Pinpoint the cell where the given text exists, returning its (X, Y) midpoint coordinate. 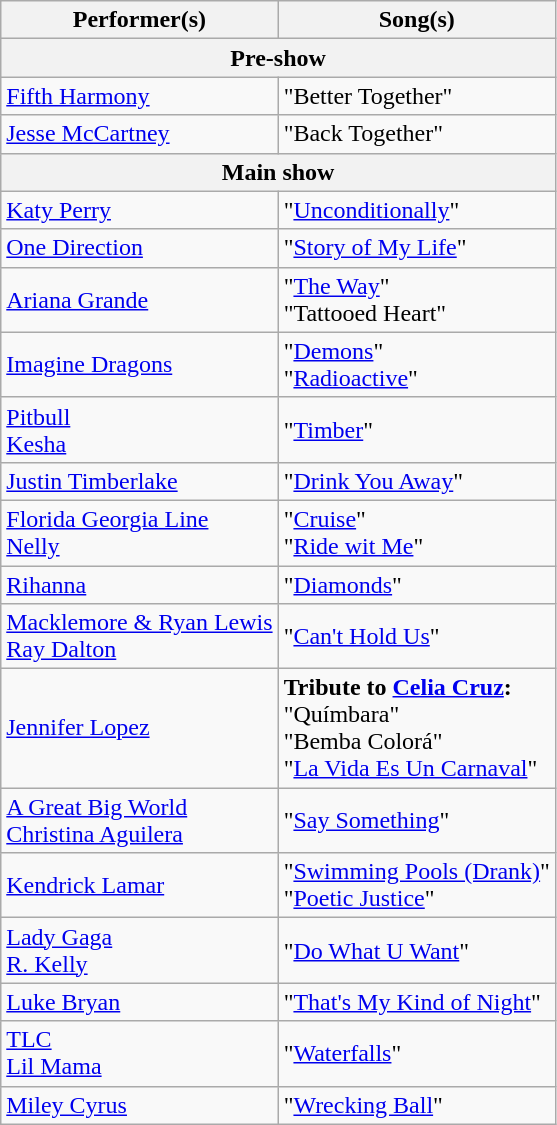
Macklemore & Ryan LewisRay Dalton (140, 636)
Miley Cyrus (140, 1105)
PitbullKesha (140, 430)
One Direction (140, 248)
"Drink You Away" (416, 481)
"That's My Kind of Night" (416, 1002)
Kendrick Lamar (140, 886)
"Wrecking Ball" (416, 1105)
Pre-show (278, 58)
Ariana Grande (140, 300)
A Great Big WorldChristina Aguilera (140, 820)
Jesse McCartney (140, 134)
Rihanna (140, 585)
"Demons""Radioactive" (416, 364)
Lady GagaR. Kelly (140, 950)
"Say Something" (416, 820)
"Can't Hold Us" (416, 636)
"Diamonds" (416, 585)
"Unconditionally" (416, 210)
"The Way" "Tattooed Heart" (416, 300)
TLCLil Mama (140, 1054)
"Timber" (416, 430)
Main show (278, 172)
Florida Georgia LineNelly (140, 532)
"Swimming Pools (Drank)""Poetic Justice" (416, 886)
Jennifer Lopez (140, 728)
Performer(s) (140, 20)
"Back Together" (416, 134)
"Better Together" (416, 96)
Justin Timberlake (140, 481)
Luke Bryan (140, 1002)
Katy Perry (140, 210)
Imagine Dragons (140, 364)
Song(s) (416, 20)
"Waterfalls" (416, 1054)
Fifth Harmony (140, 96)
"Do What U Want" (416, 950)
Tribute to Celia Cruz:"Químbara""Bemba Colorá""La Vida Es Un Carnaval" (416, 728)
"Cruise""Ride wit Me" (416, 532)
"Story of My Life" (416, 248)
